Determine the (X, Y) coordinate at the center of the cell enclosing the given text.  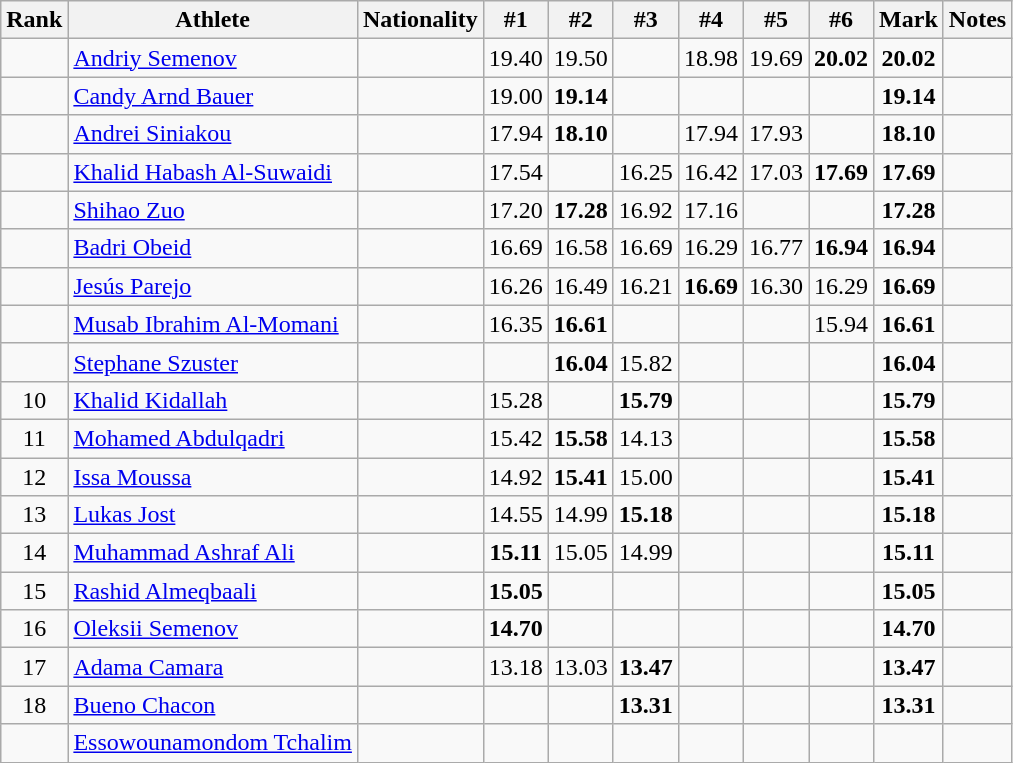
Badri Obeid (213, 248)
16.58 (580, 248)
16.26 (516, 286)
16.25 (646, 172)
19.00 (516, 96)
#6 (840, 20)
18.98 (710, 58)
Andriy Semenov (213, 58)
16.42 (710, 172)
14.13 (646, 438)
Rank (34, 20)
19.50 (580, 58)
Rashid Almeqbaali (213, 591)
10 (34, 400)
Mohamed Abdulqadri (213, 438)
15.94 (840, 324)
17.20 (516, 210)
18 (34, 705)
13 (34, 515)
Stephane Szuster (213, 362)
Issa Moussa (213, 477)
17.54 (516, 172)
Candy Arnd Bauer (213, 96)
Bueno Chacon (213, 705)
#5 (776, 20)
Adama Camara (213, 667)
Khalid Kidallah (213, 400)
Musab Ibrahim Al-Momani (213, 324)
14.55 (516, 515)
Oleksii Semenov (213, 629)
Athlete (213, 20)
13.03 (580, 667)
16.92 (646, 210)
12 (34, 477)
13.18 (516, 667)
#3 (646, 20)
#1 (516, 20)
11 (34, 438)
16.49 (580, 286)
17.16 (710, 210)
15 (34, 591)
17.93 (776, 134)
16.30 (776, 286)
15.82 (646, 362)
14 (34, 553)
Jesús Parejo (213, 286)
Lukas Jost (213, 515)
17 (34, 667)
#2 (580, 20)
Shihao Zuo (213, 210)
17.03 (776, 172)
15.00 (646, 477)
15.42 (516, 438)
16 (34, 629)
16.21 (646, 286)
Essowounamondom Tchalim (213, 743)
Andrei Siniakou (213, 134)
Mark (909, 20)
Muhammad Ashraf Ali (213, 553)
16.77 (776, 248)
Nationality (420, 20)
Notes (977, 20)
19.69 (776, 58)
15.28 (516, 400)
19.40 (516, 58)
Khalid Habash Al-Suwaidi (213, 172)
#4 (710, 20)
16.35 (516, 324)
14.92 (516, 477)
